Find where the given text appears and provide that cell's center as (X, Y) coordinate. 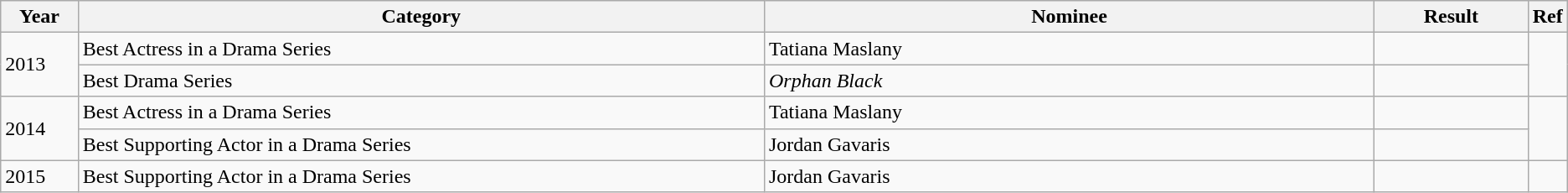
Year (39, 17)
Ref (1548, 17)
Orphan Black (1069, 81)
2013 (39, 65)
Best Drama Series (420, 81)
2014 (39, 128)
Category (420, 17)
Result (1452, 17)
Nominee (1069, 17)
2015 (39, 176)
